Pinpoint the cell where the given text exists, returning its [X, Y] midpoint coordinate. 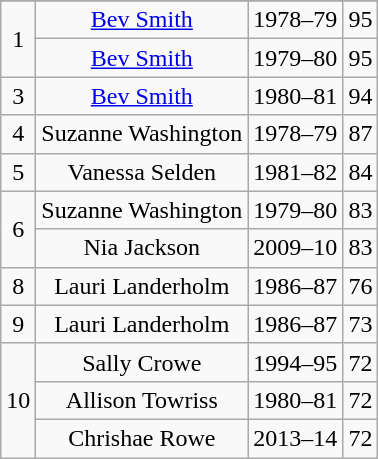
Sally Crowe [142, 362]
Vanessa Selden [142, 172]
2009–10 [296, 248]
Chrishae Rowe [142, 438]
73 [360, 324]
6 [18, 229]
5 [18, 172]
4 [18, 134]
3 [18, 96]
Nia Jackson [142, 248]
1981–82 [296, 172]
10 [18, 400]
1994–95 [296, 362]
9 [18, 324]
94 [360, 96]
76 [360, 286]
2013–14 [296, 438]
Allison Towriss [142, 400]
87 [360, 134]
84 [360, 172]
1 [18, 39]
8 [18, 286]
